Find where the given text appears and provide that cell's center as [x, y] coordinate. 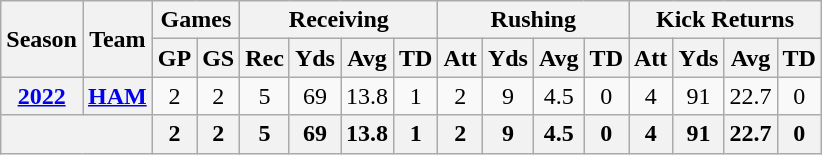
GP [174, 58]
Season [42, 39]
2022 [42, 96]
Kick Returns [724, 20]
Rushing [534, 20]
Receiving [339, 20]
HAM [117, 96]
Rec [265, 58]
GS [218, 58]
Games [196, 20]
Team [117, 39]
